Scan for the cell matching the given text and deliver its [X, Y] coordinate at center. 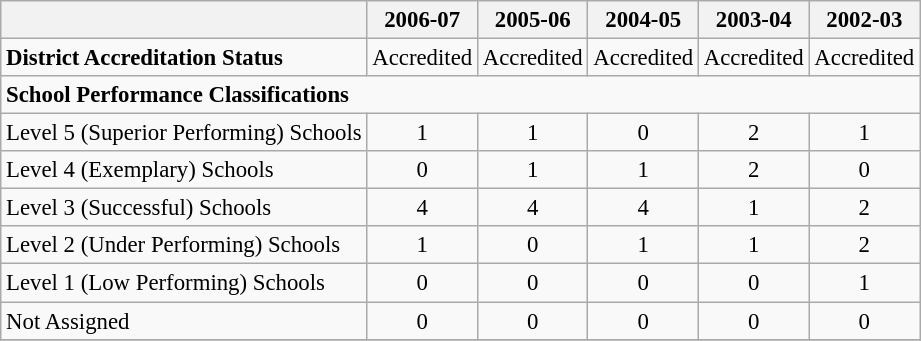
2002-03 [864, 20]
2004-05 [644, 20]
Level 4 (Exemplary) Schools [184, 170]
Not Assigned [184, 321]
Level 2 (Under Performing) Schools [184, 245]
2006-07 [422, 20]
District Accreditation Status [184, 58]
Level 5 (Superior Performing) Schools [184, 133]
Level 1 (Low Performing) Schools [184, 283]
Level 3 (Successful) Schools [184, 208]
School Performance Classifications [460, 95]
2005-06 [532, 20]
2003-04 [754, 20]
